Identify which cell holds the provided text, then report its (x, y) central coordinate. 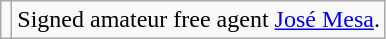
Signed amateur free agent José Mesa. (199, 20)
